Pinpoint the cell where the given text exists, returning its [X, Y] midpoint coordinate. 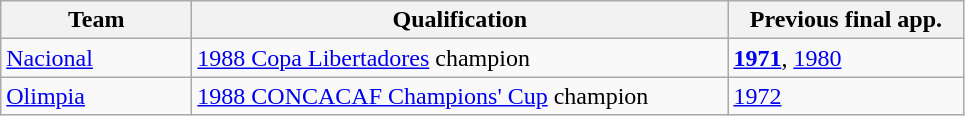
Nacional [96, 58]
1971, 1980 [846, 58]
Team [96, 20]
1988 CONCACAF Champions' Cup champion [460, 96]
1988 Copa Libertadores champion [460, 58]
Qualification [460, 20]
1972 [846, 96]
Previous final app. [846, 20]
Olimpia [96, 96]
